Capture the cell that displays the provided text and extract its (X, Y) central coordinate. 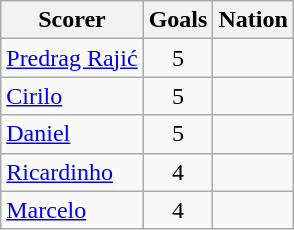
Ricardinho (72, 172)
Scorer (72, 20)
Nation (253, 20)
Daniel (72, 134)
Goals (178, 20)
Cirilo (72, 96)
Predrag Rajić (72, 58)
Marcelo (72, 210)
